From the cell containing the given text, extract its center point as [x, y] coordinate. 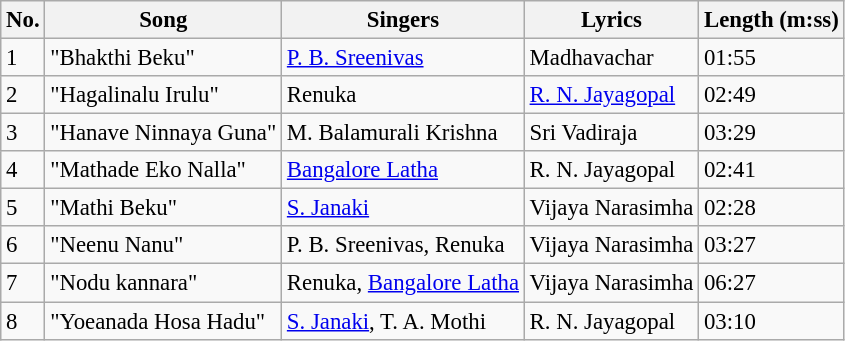
"Hanave Ninnaya Guna" [164, 133]
Singers [404, 20]
"Mathi Beku" [164, 208]
8 [23, 321]
01:55 [772, 58]
02:41 [772, 170]
P. B. Sreenivas [404, 58]
Madhavachar [611, 58]
Song [164, 20]
"Bhakthi Beku" [164, 58]
Sri Vadiraja [611, 133]
02:28 [772, 208]
"Yoeanada Hosa Hadu" [164, 321]
7 [23, 283]
06:27 [772, 283]
Renuka [404, 95]
03:29 [772, 133]
No. [23, 20]
Renuka, Bangalore Latha [404, 283]
03:10 [772, 321]
P. B. Sreenivas, Renuka [404, 245]
S. Janaki, T. A. Mothi [404, 321]
6 [23, 245]
"Nodu kannara" [164, 283]
Lyrics [611, 20]
03:27 [772, 245]
Bangalore Latha [404, 170]
"Neenu Nanu" [164, 245]
M. Balamurali Krishna [404, 133]
02:49 [772, 95]
Length (m:ss) [772, 20]
2 [23, 95]
S. Janaki [404, 208]
"Mathade Eko Nalla" [164, 170]
4 [23, 170]
5 [23, 208]
1 [23, 58]
3 [23, 133]
"Hagalinalu Irulu" [164, 95]
